Provide the (x, y) coordinate of the cell's center where the given text is located.  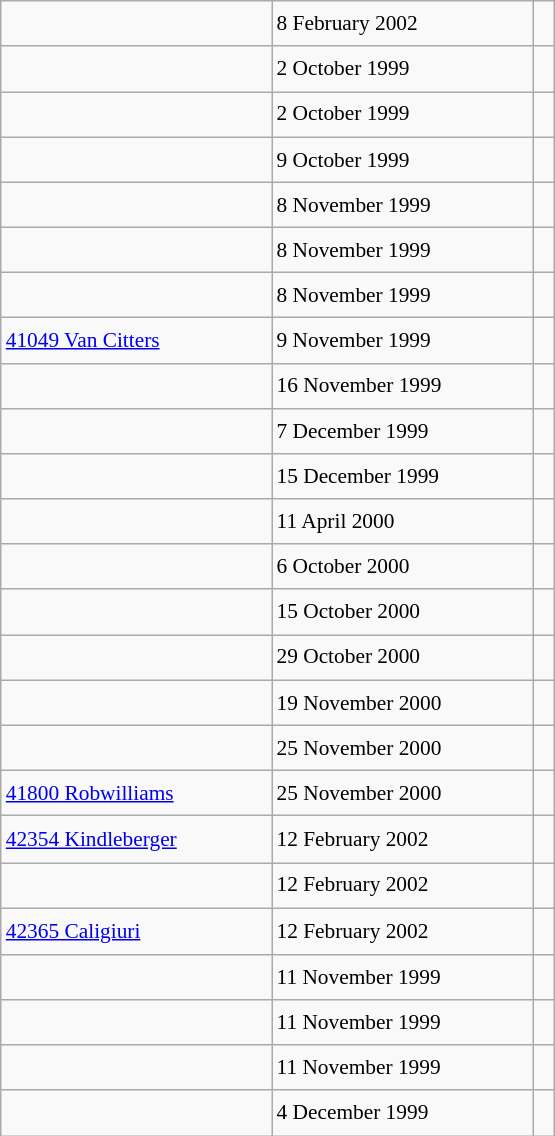
9 October 1999 (403, 160)
11 April 2000 (403, 522)
8 February 2002 (403, 24)
15 December 1999 (403, 476)
41049 Van Citters (136, 340)
9 November 1999 (403, 340)
6 October 2000 (403, 566)
29 October 2000 (403, 658)
42365 Caligiuri (136, 932)
16 November 1999 (403, 386)
19 November 2000 (403, 702)
41800 Robwilliams (136, 792)
42354 Kindleberger (136, 840)
15 October 2000 (403, 612)
7 December 1999 (403, 430)
4 December 1999 (403, 1112)
